Determine the (X, Y) coordinate at the center of the cell enclosing the given text.  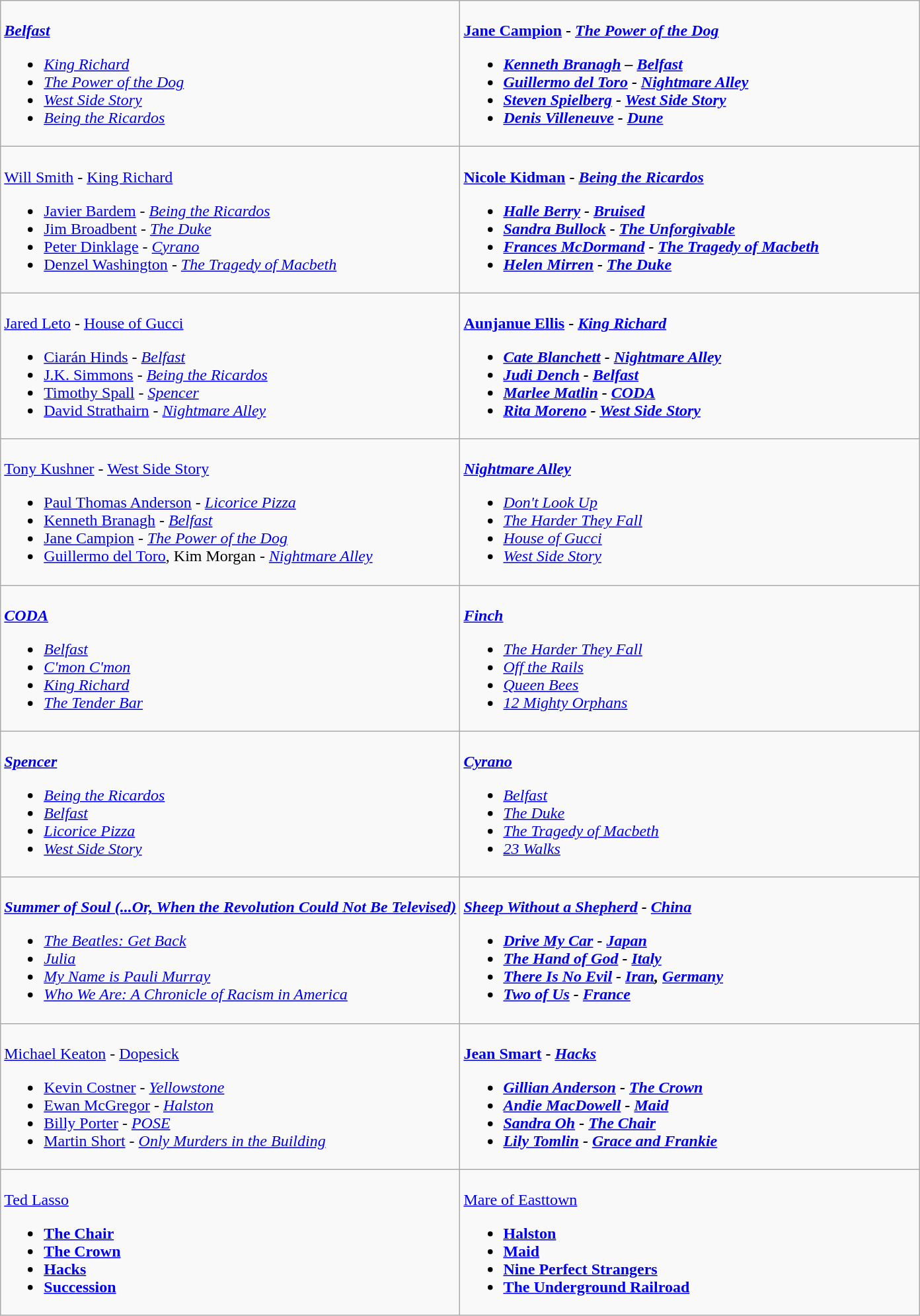
CODABelfastC'mon C'monKing RichardThe Tender Bar (230, 658)
Aunjanue Ellis - King RichardCate Blanchett - Nightmare AlleyJudi Dench - BelfastMarlee Matlin - CODARita Moreno - West Side Story (690, 366)
Mare of EasttownHalstonMaidNine Perfect StrangersThe Underground Railroad (690, 1243)
CyranoBelfastThe DukeThe Tragedy of Macbeth23 Walks (690, 804)
Nightmare AlleyDon't Look UpThe Harder They FallHouse of GucciWest Side Story (690, 512)
Ted LassoThe ChairThe CrownHacksSuccession (230, 1243)
BelfastKing RichardThe Power of the DogWest Side StoryBeing the Ricardos (230, 74)
Jared Leto - House of GucciCiarán Hinds - BelfastJ.K. Simmons - Being the RicardosTimothy Spall - SpencerDavid Strathairn - Nightmare Alley (230, 366)
Michael Keaton - DopesickKevin Costner - YellowstoneEwan McGregor - HalstonBilly Porter - POSEMartin Short - Only Murders in the Building (230, 1096)
Will Smith - King RichardJavier Bardem - Being the RicardosJim Broadbent - The DukePeter Dinklage - CyranoDenzel Washington - The Tragedy of Macbeth (230, 219)
SpencerBeing the RicardosBelfastLicorice PizzaWest Side Story (230, 804)
Jean Smart - HacksGillian Anderson - The CrownAndie MacDowell - MaidSandra Oh - The ChairLily Tomlin - Grace and Frankie (690, 1096)
Sheep Without a Shepherd - ChinaDrive My Car - JapanThe Hand of God - ItalyThere Is No Evil - Iran, GermanyTwo of Us - France (690, 950)
FinchThe Harder They FallOff the RailsQueen Bees12 Mighty Orphans (690, 658)
